Detect which cell encompasses the target text, then output its [X, Y] center coordinate. 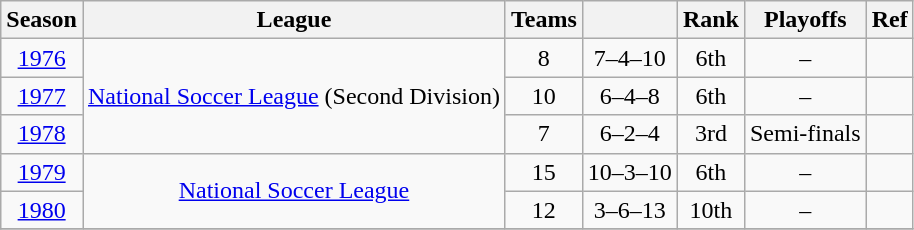
National Soccer League [294, 191]
Season [42, 20]
Semi-finals [805, 134]
7 [544, 134]
10–3–10 [630, 172]
1976 [42, 58]
1978 [42, 134]
1980 [42, 210]
Playoffs [805, 20]
League [294, 20]
National Soccer League (Second Division) [294, 96]
10th [710, 210]
6–4–8 [630, 96]
3–6–13 [630, 210]
Ref [890, 20]
Teams [544, 20]
1977 [42, 96]
12 [544, 210]
Rank [710, 20]
7–4–10 [630, 58]
3rd [710, 134]
6–2–4 [630, 134]
1979 [42, 172]
10 [544, 96]
15 [544, 172]
8 [544, 58]
